Scan for the cell matching the given text and deliver its [x, y] coordinate at center. 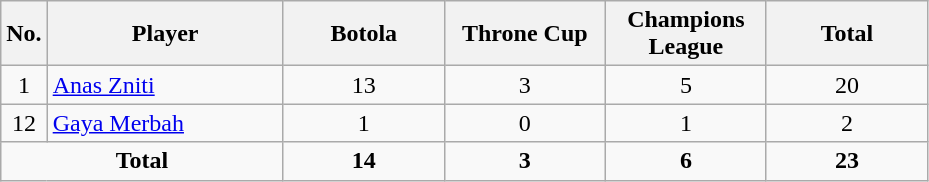
5 [686, 85]
Gaya Merbah [165, 123]
23 [846, 161]
13 [364, 85]
Player [165, 34]
No. [24, 34]
20 [846, 85]
Botola [364, 34]
Champions League [686, 34]
0 [524, 123]
Anas Zniti [165, 85]
12 [24, 123]
Throne Cup [524, 34]
6 [686, 161]
2 [846, 123]
14 [364, 161]
